Identify which cell holds the provided text, then report its (X, Y) central coordinate. 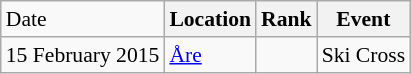
Rank (286, 19)
Location (210, 19)
Ski Cross (364, 55)
Event (364, 19)
Date (83, 19)
15 February 2015 (83, 55)
Åre (210, 55)
